Return the [X, Y] coordinate for the center point of the cell that contains the specified text.  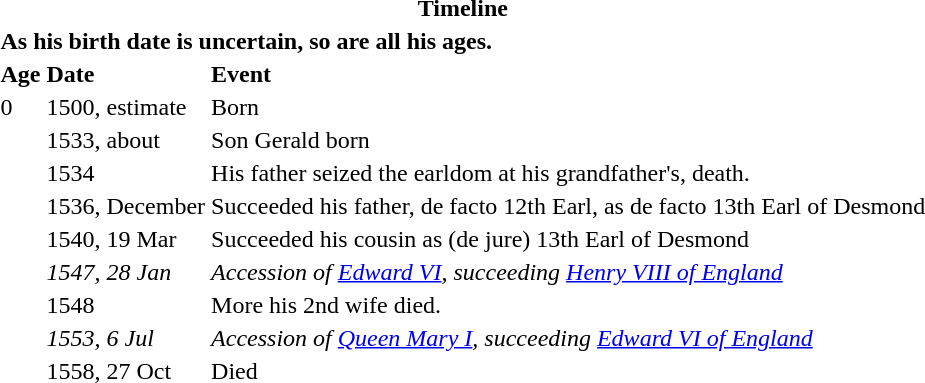
1548 [126, 305]
1534 [126, 173]
1540, 19 Mar [126, 239]
Date [126, 74]
1533, about [126, 140]
1500, estimate [126, 107]
1553, 6 Jul [126, 338]
1536, December [126, 206]
1547, 28 Jan [126, 272]
